Find where the given text appears and provide that cell's center as (x, y) coordinate. 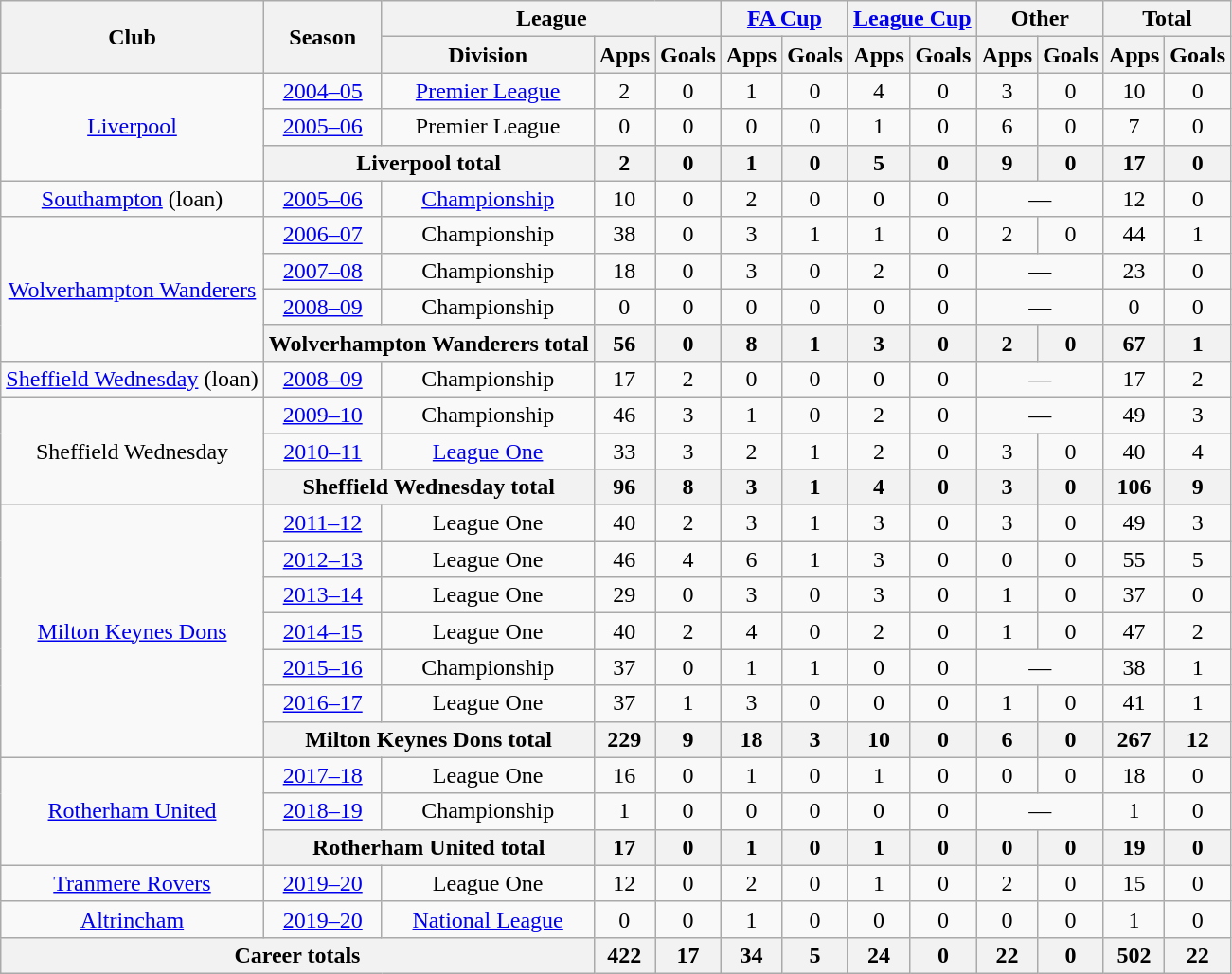
Wolverhampton Wanderers (133, 289)
2017–18 (322, 775)
Other (1040, 19)
2012–13 (322, 559)
FA Cup (784, 19)
56 (624, 343)
Tranmere Rovers (133, 883)
League (551, 19)
502 (1134, 955)
Wolverhampton Wanderers total (428, 343)
2009–10 (322, 415)
Milton Keynes Dons (133, 631)
24 (879, 955)
Sheffield Wednesday (133, 451)
Season (322, 37)
2007–08 (322, 271)
Milton Keynes Dons total (428, 739)
Total (1167, 19)
44 (1134, 235)
Sheffield Wednesday total (428, 487)
229 (624, 739)
2004–05 (322, 91)
19 (1134, 847)
55 (1134, 559)
106 (1134, 487)
33 (624, 452)
Liverpool (133, 127)
Altrincham (133, 919)
Rotherham United (133, 811)
2013–14 (322, 595)
2018–19 (322, 811)
7 (1134, 127)
2015–16 (322, 667)
96 (624, 487)
267 (1134, 739)
Sheffield Wednesday (loan) (133, 379)
2016–17 (322, 703)
34 (751, 955)
2010–11 (322, 452)
Career totals (297, 955)
Southampton (loan) (133, 199)
16 (624, 775)
422 (624, 955)
29 (624, 595)
2014–15 (322, 631)
15 (1134, 883)
41 (1134, 703)
2006–07 (322, 235)
League Cup (912, 19)
2011–12 (322, 523)
47 (1134, 631)
National League (488, 919)
Rotherham United total (428, 847)
Liverpool total (428, 163)
Club (133, 37)
23 (1134, 271)
67 (1134, 343)
Division (488, 55)
